Determine the (x, y) coordinate at the center of the cell enclosing the given text.  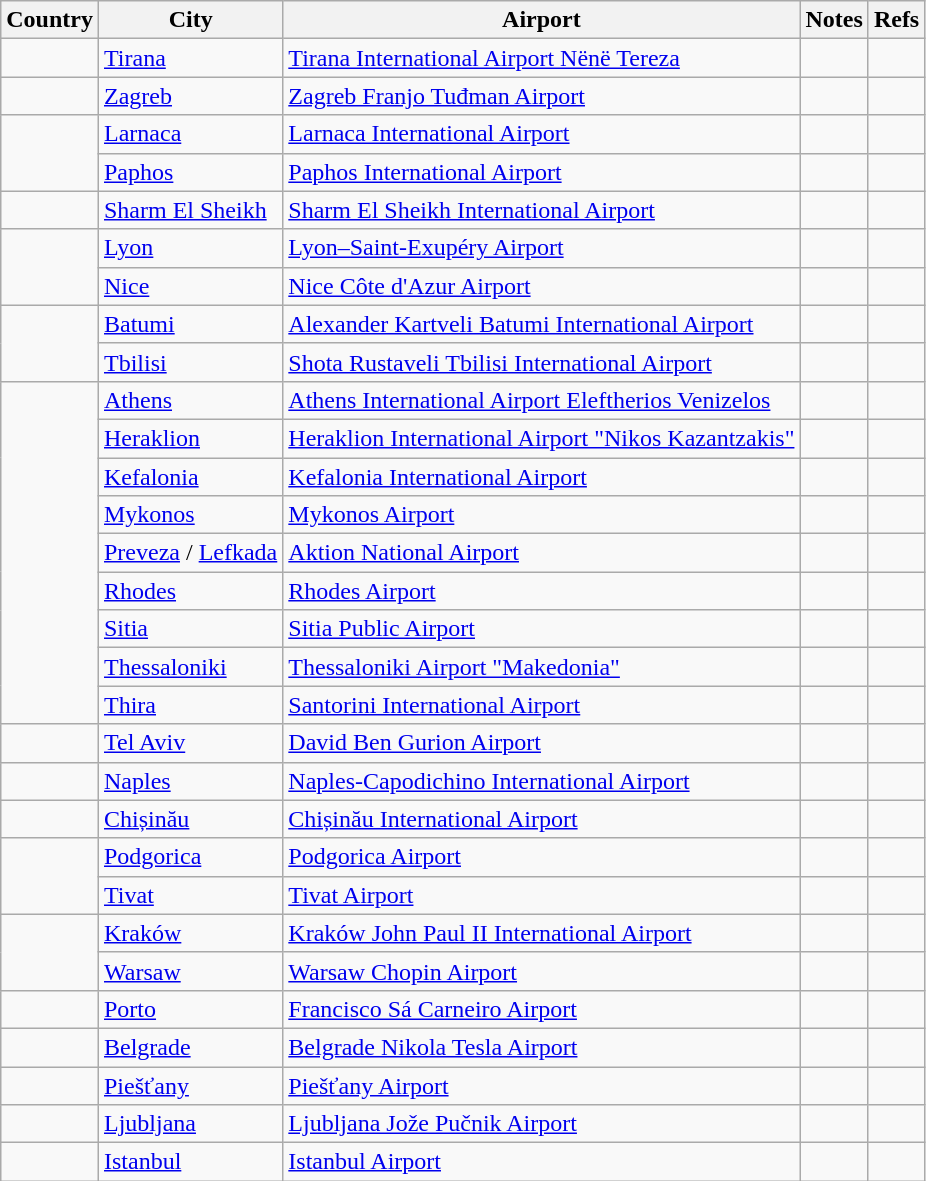
Aktion National Airport (542, 553)
Heraklion (190, 438)
Larnaca International Airport (542, 134)
Naples-Capodichino International Airport (542, 781)
Tbilisi (190, 362)
Paphos International Airport (542, 172)
Nice Côte d'Azur Airport (542, 286)
Rhodes Airport (542, 591)
Tivat (190, 895)
Piešťany (190, 1085)
Zagreb (190, 96)
Chișinău International Airport (542, 819)
City (190, 20)
Alexander Kartveli Batumi International Airport (542, 324)
Sitia Public Airport (542, 629)
Lyon–Saint-Exupéry Airport (542, 248)
Rhodes (190, 591)
Santorini International Airport (542, 705)
Mykonos Airport (542, 515)
Ljubljana Jože Pučnik Airport (542, 1124)
Porto (190, 1009)
Refs (896, 20)
Thessaloniki (190, 667)
Athens (190, 400)
Sitia (190, 629)
Piešťany Airport (542, 1085)
Nice (190, 286)
Tel Aviv (190, 743)
Zagreb Franjo Tuđman Airport (542, 96)
Country (50, 20)
Istanbul (190, 1162)
Shota Rustaveli Tbilisi International Airport (542, 362)
Heraklion International Airport "Nikos Kazantzakis" (542, 438)
Sharm El Sheikh International Airport (542, 210)
Belgrade Nikola Tesla Airport (542, 1047)
Sharm El Sheikh (190, 210)
Kefalonia (190, 477)
Tivat Airport (542, 895)
Notes (834, 20)
Chișinău (190, 819)
Francisco Sá Carneiro Airport (542, 1009)
Naples (190, 781)
Thira (190, 705)
Batumi (190, 324)
Paphos (190, 172)
Podgorica Airport (542, 857)
Kraków (190, 933)
Tirana International Airport Nënë Tereza (542, 58)
Warsaw (190, 971)
Larnaca (190, 134)
Mykonos (190, 515)
Tirana (190, 58)
Lyon (190, 248)
Preveza / Lefkada (190, 553)
Thessaloniki Airport "Makedonia" (542, 667)
Airport (542, 20)
Athens International Airport Eleftherios Venizelos (542, 400)
Kraków John Paul II International Airport (542, 933)
Istanbul Airport (542, 1162)
Podgorica (190, 857)
David Ben Gurion Airport (542, 743)
Warsaw Chopin Airport (542, 971)
Kefalonia International Airport (542, 477)
Ljubljana (190, 1124)
Belgrade (190, 1047)
